From the cell containing the given text, extract its center point as [X, Y] coordinate. 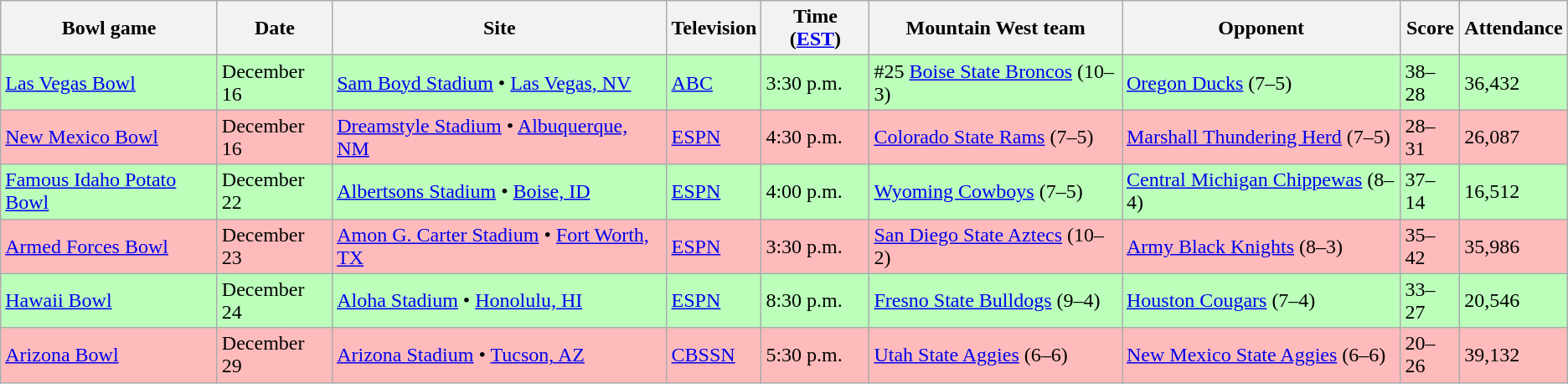
16,512 [1514, 191]
Marshall Thundering Herd (7–5) [1261, 138]
Time (EST) [816, 29]
39,132 [1514, 355]
Aloha Stadium • Honolulu, HI [499, 300]
Oregon Ducks (7–5) [1261, 82]
Albertsons Stadium • Boise, ID [499, 191]
5:30 p.m. [816, 355]
35–42 [1431, 246]
Dreamstyle Stadium • Albuquerque, NM [499, 138]
37–14 [1431, 191]
33–27 [1431, 300]
26,087 [1514, 138]
December 23 [275, 246]
Sam Boyd Stadium • Las Vegas, NV [499, 82]
Bowl game [109, 29]
Amon G. Carter Stadium • Fort Worth, TX [499, 246]
Armed Forces Bowl [109, 246]
Central Michigan Chippewas (8–4) [1261, 191]
New Mexico State Aggies (6–6) [1261, 355]
Date [275, 29]
December 24 [275, 300]
CBSSN [714, 355]
28–31 [1431, 138]
ABC [714, 82]
Famous Idaho Potato Bowl [109, 191]
Arizona Bowl [109, 355]
Score [1431, 29]
Houston Cougars (7–4) [1261, 300]
Fresno State Bulldogs (9–4) [996, 300]
38–28 [1431, 82]
Arizona Stadium • Tucson, AZ [499, 355]
Wyoming Cowboys (7–5) [996, 191]
Army Black Knights (8–3) [1261, 246]
35,986 [1514, 246]
Hawaii Bowl [109, 300]
Television [714, 29]
#25 Boise State Broncos (10–3) [996, 82]
4:30 p.m. [816, 138]
Las Vegas Bowl [109, 82]
Colorado State Rams (7–5) [996, 138]
20–26 [1431, 355]
20,546 [1514, 300]
San Diego State Aztecs (10–2) [996, 246]
Mountain West team [996, 29]
December 29 [275, 355]
Attendance [1514, 29]
Site [499, 29]
8:30 p.m. [816, 300]
36,432 [1514, 82]
Utah State Aggies (6–6) [996, 355]
New Mexico Bowl [109, 138]
Opponent [1261, 29]
December 22 [275, 191]
4:00 p.m. [816, 191]
